Capture the cell that displays the provided text and extract its [x, y] central coordinate. 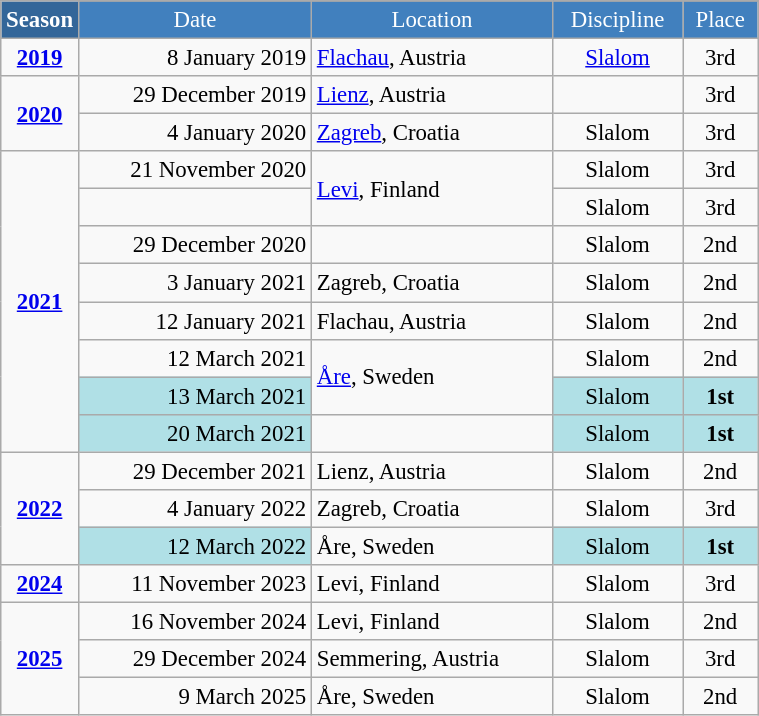
2024 [40, 584]
2020 [40, 114]
20 March 2021 [194, 433]
9 March 2025 [194, 697]
11 November 2023 [194, 584]
2025 [40, 658]
Semmering, Austria [432, 659]
4 January 2022 [194, 509]
12 March 2022 [194, 546]
2021 [40, 302]
Location [432, 20]
12 March 2021 [194, 358]
16 November 2024 [194, 621]
21 November 2020 [194, 170]
2022 [40, 508]
Place [720, 20]
8 January 2019 [194, 58]
13 March 2021 [194, 396]
29 December 2024 [194, 659]
29 December 2021 [194, 471]
29 December 2020 [194, 245]
4 January 2020 [194, 133]
Season [40, 20]
Date [194, 20]
Discipline [617, 20]
2019 [40, 58]
3 January 2021 [194, 283]
12 January 2021 [194, 321]
29 December 2019 [194, 95]
